Capture the cell that displays the provided text and extract its (X, Y) central coordinate. 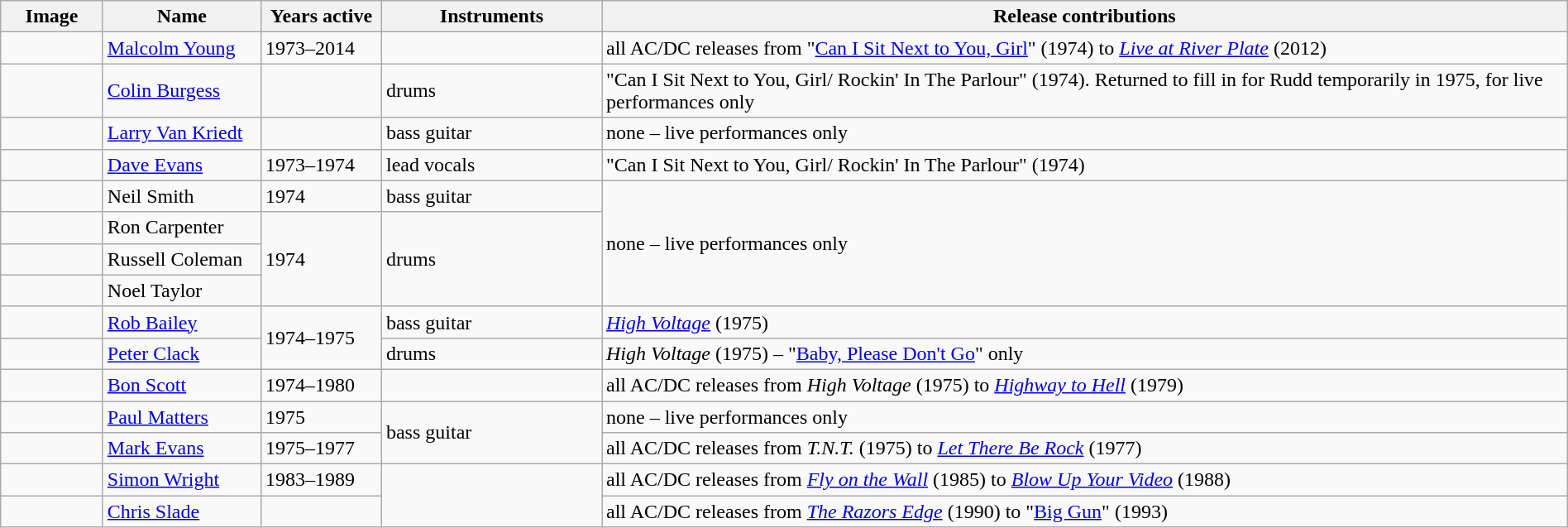
Years active (321, 17)
Instruments (491, 17)
1973–1974 (321, 165)
all AC/DC releases from T.N.T. (1975) to Let There Be Rock (1977) (1085, 449)
"Can I Sit Next to You, Girl/ Rockin' In The Parlour" (1974) (1085, 165)
Name (182, 17)
1975–1977 (321, 449)
Mark Evans (182, 449)
"Can I Sit Next to You, Girl/ Rockin' In The Parlour" (1974). Returned to fill in for Rudd temporarily in 1975, for live performances only (1085, 91)
High Voltage (1975) – "Baby, Please Don't Go" only (1085, 353)
1973–2014 (321, 48)
Chris Slade (182, 511)
Dave Evans (182, 165)
Ron Carpenter (182, 228)
Noel Taylor (182, 290)
lead vocals (491, 165)
Colin Burgess (182, 91)
all AC/DC releases from "Can I Sit Next to You, Girl" (1974) to Live at River Plate (2012) (1085, 48)
Malcolm Young (182, 48)
1974–1980 (321, 385)
all AC/DC releases from Fly on the Wall (1985) to Blow Up Your Video (1988) (1085, 480)
High Voltage (1975) (1085, 322)
Neil Smith (182, 196)
all AC/DC releases from High Voltage (1975) to Highway to Hell (1979) (1085, 385)
1983–1989 (321, 480)
Image (52, 17)
Russell Coleman (182, 259)
all AC/DC releases from The Razors Edge (1990) to "Big Gun" (1993) (1085, 511)
Release contributions (1085, 17)
Larry Van Kriedt (182, 133)
Bon Scott (182, 385)
Rob Bailey (182, 322)
Peter Clack (182, 353)
Paul Matters (182, 416)
Simon Wright (182, 480)
1975 (321, 416)
1974–1975 (321, 338)
